For the text-containing cell, return its midpoint in (x, y) coordinate format. 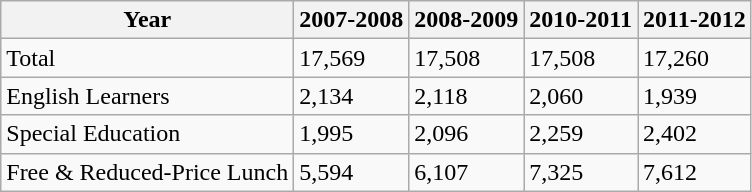
2,118 (466, 96)
2,402 (695, 134)
2008-2009 (466, 20)
2,060 (581, 96)
English Learners (148, 96)
Special Education (148, 134)
1,939 (695, 96)
2010-2011 (581, 20)
17,569 (352, 58)
17,260 (695, 58)
2,134 (352, 96)
6,107 (466, 172)
1,995 (352, 134)
7,325 (581, 172)
Year (148, 20)
Free & Reduced-Price Lunch (148, 172)
2011-2012 (695, 20)
2007-2008 (352, 20)
Total (148, 58)
7,612 (695, 172)
2,096 (466, 134)
2,259 (581, 134)
5,594 (352, 172)
